For the text-containing cell, return its midpoint in (x, y) coordinate format. 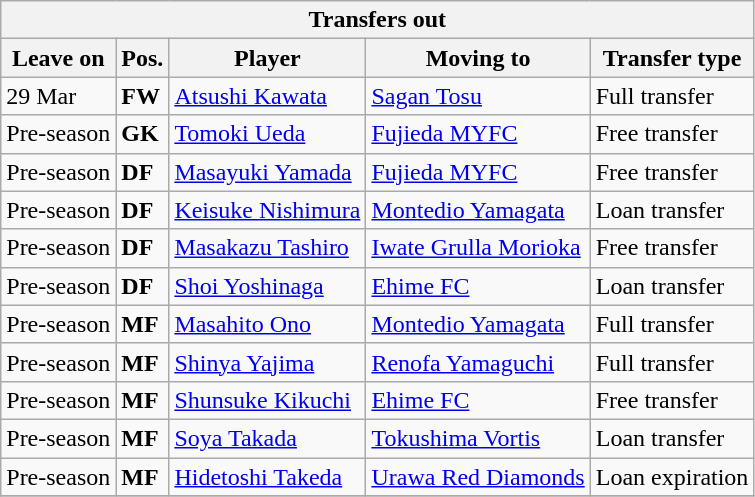
Transfers out (378, 20)
Masayuki Yamada (268, 172)
Tokushima Vortis (478, 438)
Shoi Yoshinaga (268, 286)
Loan expiration (672, 477)
Atsushi Kawata (268, 96)
Renofa Yamaguchi (478, 362)
29 Mar (58, 96)
Transfer type (672, 58)
Keisuke Nishimura (268, 210)
Leave on (58, 58)
Shunsuke Kikuchi (268, 400)
Iwate Grulla Morioka (478, 248)
Shinya Yajima (268, 362)
Moving to (478, 58)
Pos. (142, 58)
Tomoki Ueda (268, 134)
Sagan Tosu (478, 96)
Masahito Ono (268, 324)
Hidetoshi Takeda (268, 477)
Urawa Red Diamonds (478, 477)
Soya Takada (268, 438)
GK (142, 134)
Masakazu Tashiro (268, 248)
FW (142, 96)
Player (268, 58)
